Identify which cell holds the provided text, then report its (x, y) central coordinate. 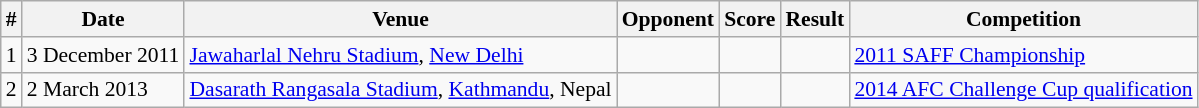
1 (12, 55)
Dasarath Rangasala Stadium, Kathmandu, Nepal (400, 90)
2011 SAFF Championship (1023, 55)
2 March 2013 (104, 90)
Competition (1023, 19)
Result (814, 19)
Venue (400, 19)
2014 AFC Challenge Cup qualification (1023, 90)
Date (104, 19)
Opponent (668, 19)
Jawaharlal Nehru Stadium, New Delhi (400, 55)
3 December 2011 (104, 55)
Score (750, 19)
2 (12, 90)
# (12, 19)
